Search for the cell housing the specified text and yield its (x, y) center coordinate. 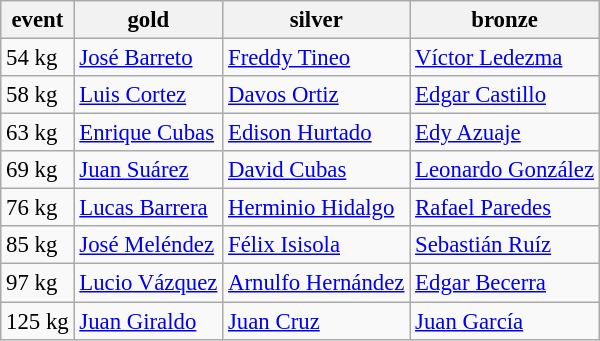
125 kg (38, 321)
Lucio Vázquez (148, 283)
85 kg (38, 245)
Lucas Barrera (148, 208)
Juan García (505, 321)
Davos Ortiz (316, 95)
Leonardo González (505, 170)
76 kg (38, 208)
Félix Isisola (316, 245)
Arnulfo Hernández (316, 283)
Herminio Hidalgo (316, 208)
97 kg (38, 283)
58 kg (38, 95)
Luis Cortez (148, 95)
event (38, 20)
Víctor Ledezma (505, 58)
José Barreto (148, 58)
Edy Azuaje (505, 133)
Juan Giraldo (148, 321)
Freddy Tineo (316, 58)
Juan Cruz (316, 321)
silver (316, 20)
Sebastián Ruíz (505, 245)
Edgar Castillo (505, 95)
Edison Hurtado (316, 133)
54 kg (38, 58)
bronze (505, 20)
Edgar Becerra (505, 283)
Enrique Cubas (148, 133)
Rafael Paredes (505, 208)
Juan Suárez (148, 170)
gold (148, 20)
David Cubas (316, 170)
69 kg (38, 170)
63 kg (38, 133)
José Meléndez (148, 245)
